Pinpoint the cell where the given text exists, returning its (X, Y) midpoint coordinate. 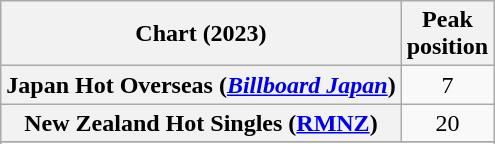
20 (447, 123)
Japan Hot Overseas (Billboard Japan) (201, 85)
7 (447, 85)
New Zealand Hot Singles (RMNZ) (201, 123)
Chart (2023) (201, 34)
Peakposition (447, 34)
